Capture the cell that displays the provided text and extract its [x, y] central coordinate. 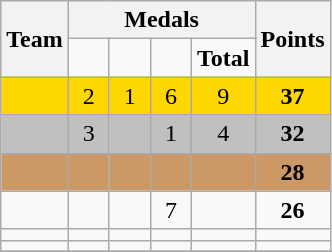
3 [88, 134]
Team [35, 39]
37 [292, 96]
6 [170, 96]
Points [292, 39]
9 [223, 96]
28 [292, 172]
2 [88, 96]
Medals [162, 20]
4 [223, 134]
Total [223, 58]
7 [170, 210]
26 [292, 210]
32 [292, 134]
